Search for the cell housing the specified text and yield its [x, y] center coordinate. 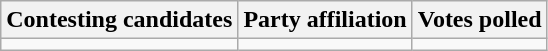
Votes polled [480, 20]
Party affiliation [325, 20]
Contesting candidates [120, 20]
